Detect which cell encompasses the target text, then output its [x, y] center coordinate. 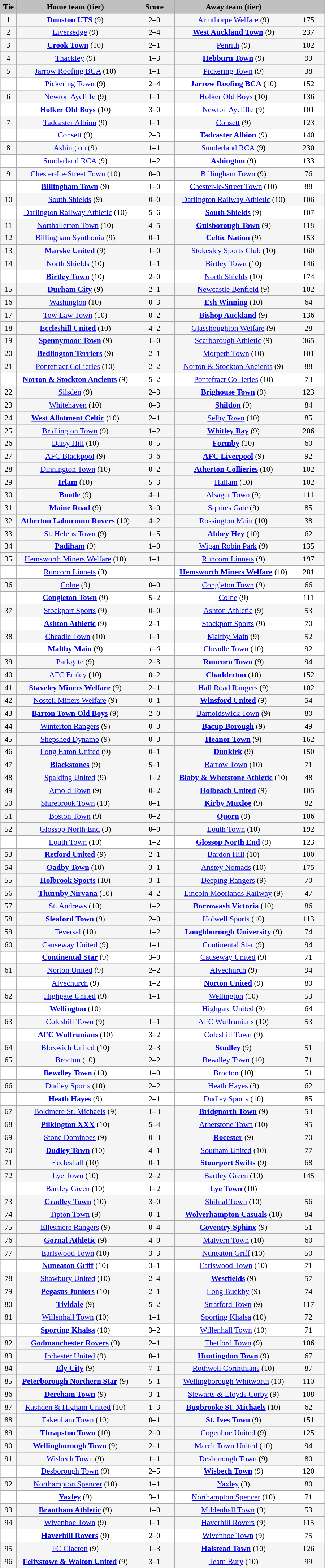
Liversedge (9) [75, 32]
Anstey Nomads (10) [234, 868]
30 [9, 495]
13 [9, 251]
Barnoldswick Town (9) [234, 714]
West Allotment Celtic (10) [75, 418]
55 [9, 881]
2 [9, 32]
Arnold Town (9) [75, 790]
12 [9, 238]
Pegasus Juniors (10) [75, 1292]
11 [9, 225]
Shildon (9) [234, 405]
43 [9, 714]
Mildenhall Town (9) [234, 1510]
93 [9, 1510]
69 [9, 1137]
Dinnington Town (10) [75, 470]
40 [9, 675]
Bootle (9) [75, 495]
18 [9, 328]
Barrow Town (10) [234, 765]
34 [9, 546]
Tow Law Town (10) [75, 315]
89 [9, 1433]
Rushden & Higham United (10) [75, 1407]
Southam United (10) [234, 1150]
Halstead Town (10) [234, 1549]
26 [9, 444]
115 [308, 1523]
Spennymoor Town (9) [75, 341]
Formby (10) [234, 444]
Spalding United (9) [75, 778]
23 [9, 405]
14 [9, 264]
Oadby Town (10) [75, 868]
Winsford United (9) [234, 701]
Staveley Miners Welfare (9) [75, 688]
Holbrook Sports (10) [75, 881]
St. Andrews (10) [75, 906]
78 [9, 1279]
Deeping Rangers (9) [234, 881]
8 [9, 148]
31 [9, 508]
Loughborough University (9) [234, 932]
Boldmere St. Michaels (9) [75, 1112]
Shirebrook Town (10) [75, 803]
153 [308, 238]
3–3 [154, 1253]
Bardon Hill (10) [234, 855]
91 [9, 1459]
Score [154, 7]
Thackley (9) [75, 58]
Alsager Town (9) [234, 495]
Wolverhampton Casuals (10) [234, 1215]
Malvern Town (10) [234, 1240]
Gornal Athletic (9) [75, 1240]
151 [308, 1420]
61 [9, 970]
Bacup Borough (9) [234, 726]
Quorn (9) [234, 816]
105 [308, 790]
118 [308, 225]
Morpeth Town (10) [234, 354]
Wigan Robin Park (9) [234, 546]
Tie [9, 7]
44 [9, 726]
19 [9, 341]
Holwell Sports (10) [234, 919]
St. Ives Town (9) [234, 1420]
Tipton Town (9) [75, 1215]
36 [9, 585]
Godmanchester Rovers (9) [75, 1343]
4 [9, 58]
Atherton Laburnum Rovers (10) [75, 521]
32 [9, 521]
St. Helens Town (9) [75, 534]
Rossington Main (10) [234, 521]
Bridgnorth Town (9) [234, 1112]
Dereham Town (9) [75, 1395]
Ellesmere Rangers (9) [75, 1228]
Bishop Auckland (9) [234, 315]
5–4 [154, 1125]
AFC Liverpool (9) [234, 457]
7–1 [154, 1369]
108 [308, 1395]
65 [9, 1060]
Crook Town (10) [75, 45]
Coventry Sphinx (9) [234, 1228]
83 [9, 1356]
365 [308, 341]
Teversal (10) [75, 932]
Daisy Hill (10) [75, 444]
Long Buckby (9) [234, 1292]
Shifnal Town (10) [234, 1202]
Thetford Town (9) [234, 1343]
27 [9, 457]
Home team (tier) [75, 7]
133 [308, 161]
Team Bury (10) [234, 1562]
Runcorn Town (9) [234, 662]
Borrowash Victoria (10) [234, 906]
Long Eaton United (9) [75, 752]
Brantham Athletic (9) [75, 1510]
Silsden (9) [75, 392]
1 [9, 20]
39 [9, 662]
197 [308, 559]
Wellingborough Town (9) [75, 1446]
AFC Blackpool (9) [75, 457]
162 [308, 739]
6 [9, 97]
Atherton Collieries (10) [234, 470]
16 [9, 303]
120 [308, 1471]
33 [9, 534]
Thurnby Nirvana (10) [75, 893]
29 [9, 482]
Eccleshill United (10) [75, 328]
Bedlington Terriers (9) [75, 354]
41 [9, 688]
Sleaford Town (9) [75, 919]
Away team (tier) [234, 7]
100 [308, 855]
Guisborough Town (9) [234, 225]
Washington (10) [75, 303]
Abbey Hey (10) [234, 534]
Marske United (9) [75, 251]
45 [9, 739]
206 [308, 431]
Heanor Town (9) [234, 739]
Peterborough Northern Star (9) [75, 1382]
Northallerton Town (10) [75, 225]
9 [9, 174]
Stokesley Sports Club (10) [234, 251]
Eccleshall (10) [75, 1163]
Boston Town (9) [75, 816]
Hall Road Rangers (9) [234, 688]
160 [308, 251]
150 [308, 752]
113 [308, 919]
Selby Town (10) [234, 418]
Blackstones (9) [75, 765]
Squires Gate (9) [234, 508]
Blaby & Whetstone Athletic (10) [234, 778]
Billingham Synthonia (9) [75, 238]
107 [308, 212]
Stewarts & Lloyds Corby (9) [234, 1395]
25 [9, 431]
Shepshed Dynamo (9) [75, 739]
Irchester United (9) [75, 1356]
90 [9, 1446]
125 [308, 1433]
West Auckland Town (9) [234, 32]
Stone Dominoes (9) [75, 1137]
AFC Emley (10) [75, 675]
Holbeach United (9) [234, 790]
Retford United (9) [75, 855]
Dunkirk (9) [234, 752]
3 [9, 45]
Rothwell Corinthians (10) [234, 1369]
Whitehaven (10) [75, 405]
Newcastle Benfield (9) [234, 290]
Bugbrooke St. Michaels (10) [234, 1407]
192 [308, 829]
Hebburn Town (9) [234, 58]
Stratford Town (9) [234, 1304]
20 [9, 354]
145 [308, 1176]
59 [9, 932]
237 [308, 32]
117 [308, 1304]
35 [9, 559]
10 [9, 200]
81 [9, 1317]
0–4 [154, 1228]
22 [9, 392]
4–5 [154, 225]
Nostell Miners Welfare (9) [75, 701]
37 [9, 611]
Huntingdon Town (9) [234, 1356]
Rocester (9) [234, 1137]
96 [9, 1562]
Pilkington XXX (10) [75, 1125]
Bridlington Town (9) [75, 431]
March Town United (10) [234, 1446]
Dunston UTS (9) [75, 20]
Felixstowe & Walton United (9) [75, 1562]
Atherstone Town (10) [234, 1125]
Penrith (9) [234, 45]
Fakenham Town (10) [75, 1420]
Studley (9) [234, 1048]
Thrapston Town (10) [75, 1433]
4–0 [154, 1240]
3–6 [154, 457]
Whitley Bay (9) [234, 431]
110 [308, 1382]
79 [9, 1292]
Ely City (9) [75, 1369]
Durham City (9) [75, 290]
Irlam (10) [75, 482]
Wellingborough Whitworth (10) [234, 1382]
Armthorpe Welfare (9) [234, 20]
1–5 [154, 534]
63 [9, 1022]
42 [9, 701]
174 [308, 277]
21 [9, 367]
2–5 [154, 1471]
Lincoln Moorlands Railway (9) [234, 893]
126 [308, 1549]
Glasshoughton Welfare (9) [234, 328]
5–3 [154, 482]
58 [9, 919]
Chester-Le-Street Town (10) [75, 174]
Esh Winning (10) [234, 303]
Chadderton (10) [234, 675]
Padiham (9) [75, 546]
17 [9, 315]
5–6 [154, 212]
Cogenhoe United (9) [234, 1433]
140 [308, 135]
281 [308, 572]
135 [308, 546]
Hallam (10) [234, 482]
Shawbury United (10) [75, 1279]
230 [308, 148]
24 [9, 418]
Brighouse Town (9) [234, 392]
Maine Road (9) [75, 508]
15 [9, 290]
Dudley Town (10) [75, 1150]
Parkgate (9) [75, 662]
5 [9, 71]
Barton Town Old Boys (9) [75, 714]
Scarborough Athletic (9) [234, 341]
Kirby Muxloe (9) [234, 803]
Bloxwich United (10) [75, 1048]
46 [9, 752]
7 [9, 123]
146 [308, 264]
Winterton Rangers (9) [75, 726]
Tividale (9) [75, 1304]
Westfields (9) [234, 1279]
Cradley Town (10) [75, 1202]
0–5 [154, 444]
Chester-le-Street Town (10) [234, 187]
FC Clacton (9) [75, 1549]
Celtic Nation (9) [234, 238]
Stourport Swifts (9) [234, 1163]
